Locate the cell with the specified text and output its [x, y] center coordinate. 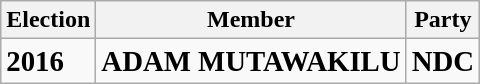
Election [48, 20]
ADAM MUTAWAKILU [251, 61]
NDC [442, 61]
2016 [48, 61]
Party [442, 20]
Member [251, 20]
